From the cell containing the given text, extract its center point as (x, y) coordinate. 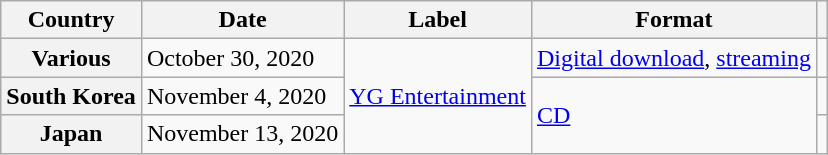
South Korea (72, 96)
Digital download, streaming (674, 58)
Country (72, 20)
Various (72, 58)
CD (674, 115)
Format (674, 20)
November 13, 2020 (242, 134)
November 4, 2020 (242, 96)
Japan (72, 134)
Label (438, 20)
October 30, 2020 (242, 58)
Date (242, 20)
YG Entertainment (438, 96)
